Output the [x, y] coordinate of the center of the cell containing the given text.  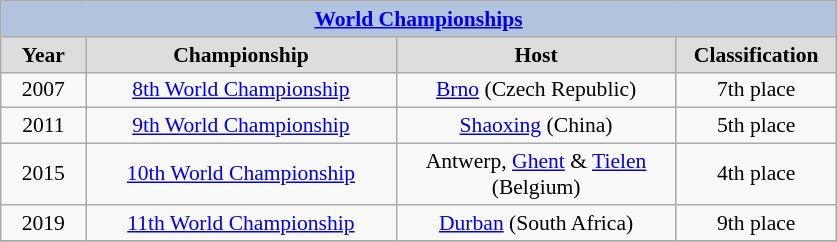
Shaoxing (China) [536, 126]
2015 [44, 174]
2007 [44, 90]
5th place [756, 126]
7th place [756, 90]
4th place [756, 174]
World Championships [419, 19]
9th World Championship [241, 126]
8th World Championship [241, 90]
9th place [756, 223]
2019 [44, 223]
Brno (Czech Republic) [536, 90]
Durban (South Africa) [536, 223]
2011 [44, 126]
Host [536, 55]
Antwerp, Ghent & Tielen (Belgium) [536, 174]
Championship [241, 55]
Classification [756, 55]
10th World Championship [241, 174]
Year [44, 55]
11th World Championship [241, 223]
